Determine the [X, Y] coordinate at the center of the cell enclosing the given text.  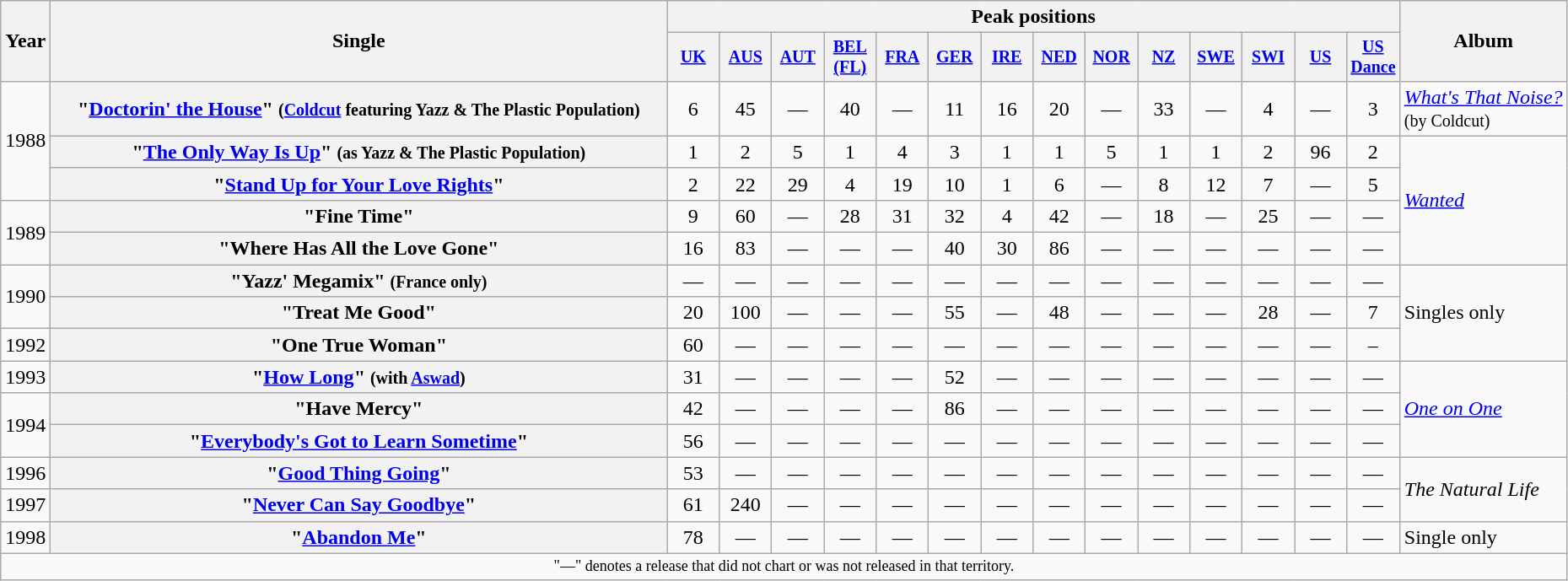
1998 [25, 537]
9 [693, 216]
"Doctorin' the House" (Coldcut featuring Yazz & The Plastic Population) [359, 108]
"Never Can Say Goodbye" [359, 505]
96 [1320, 152]
61 [693, 505]
25 [1269, 216]
100 [746, 313]
SWE [1216, 57]
GER [955, 57]
1990 [25, 297]
"One True Woman" [359, 345]
11 [955, 108]
1993 [25, 377]
Singles only [1483, 313]
US [1320, 57]
"Where Has All the Love Gone" [359, 249]
10 [955, 184]
UK [693, 57]
1997 [25, 505]
"Treat Me Good" [359, 313]
"The Only Way Is Up" (as Yazz & The Plastic Population) [359, 152]
"—" denotes a release that did not chart or was not released in that territory. [784, 567]
48 [1059, 313]
One on One [1483, 409]
Single [359, 41]
FRA [903, 57]
"Good Thing Going" [359, 473]
45 [746, 108]
52 [955, 377]
BEL(FL) [850, 57]
NOR [1112, 57]
NZ [1164, 57]
32 [955, 216]
22 [746, 184]
"Yazz' Megamix" (France only) [359, 281]
1992 [25, 345]
"Everybody's Got to Learn Sometime" [359, 441]
1988 [25, 140]
– [1373, 345]
"Fine Time" [359, 216]
IRE [1007, 57]
NED [1059, 57]
"Abandon Me" [359, 537]
Album [1483, 41]
"Have Mercy" [359, 409]
18 [1164, 216]
240 [746, 505]
US Dance [1373, 57]
"Stand Up for Your Love Rights" [359, 184]
The Natural Life [1483, 489]
83 [746, 249]
1994 [25, 425]
53 [693, 473]
33 [1164, 108]
Year [25, 41]
SWI [1269, 57]
29 [798, 184]
55 [955, 313]
78 [693, 537]
AUS [746, 57]
Single only [1483, 537]
Wanted [1483, 200]
8 [1164, 184]
30 [1007, 249]
12 [1216, 184]
1989 [25, 232]
AUT [798, 57]
1996 [25, 473]
"How Long" (with Aswad) [359, 377]
19 [903, 184]
What's That Noise?(by Coldcut) [1483, 108]
Peak positions [1033, 17]
56 [693, 441]
